Find where the given text appears and provide that cell's center as [x, y] coordinate. 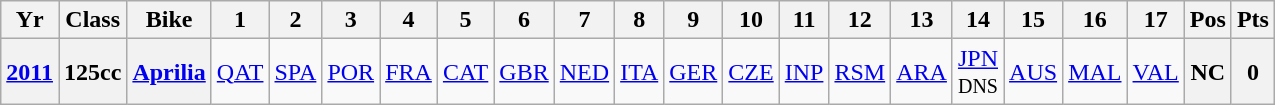
FRA [409, 72]
INP [804, 72]
NC [1208, 72]
15 [1034, 20]
4 [409, 20]
CAT [465, 72]
9 [694, 20]
Pts [1252, 20]
GBR [524, 72]
Class [92, 20]
Bike [169, 20]
MAL [1095, 72]
16 [1095, 20]
Yr [30, 20]
7 [584, 20]
12 [860, 20]
10 [751, 20]
Pos [1208, 20]
17 [1156, 20]
13 [922, 20]
Aprilia [169, 72]
2011 [30, 72]
6 [524, 20]
POR [351, 72]
NED [584, 72]
AUS [1034, 72]
ITA [640, 72]
QAT [240, 72]
11 [804, 20]
VAL [1156, 72]
3 [351, 20]
0 [1252, 72]
GER [694, 72]
SPA [296, 72]
RSM [860, 72]
5 [465, 20]
ARA [922, 72]
125cc [92, 72]
CZE [751, 72]
8 [640, 20]
JPNDNS [978, 72]
1 [240, 20]
2 [296, 20]
14 [978, 20]
